Detect which cell encompasses the target text, then output its (x, y) center coordinate. 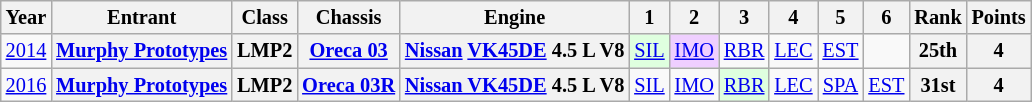
Class (264, 17)
2016 (26, 85)
SPA (841, 85)
Entrant (142, 17)
31st (938, 85)
Engine (514, 17)
3 (744, 17)
2 (694, 17)
5 (841, 17)
Oreca 03 (348, 51)
6 (886, 17)
Points (999, 17)
Year (26, 17)
Chassis (348, 17)
Oreca 03R (348, 85)
1 (649, 17)
25th (938, 51)
2014 (26, 51)
Rank (938, 17)
